Output the (x, y) coordinate of the center of the cell containing the given text.  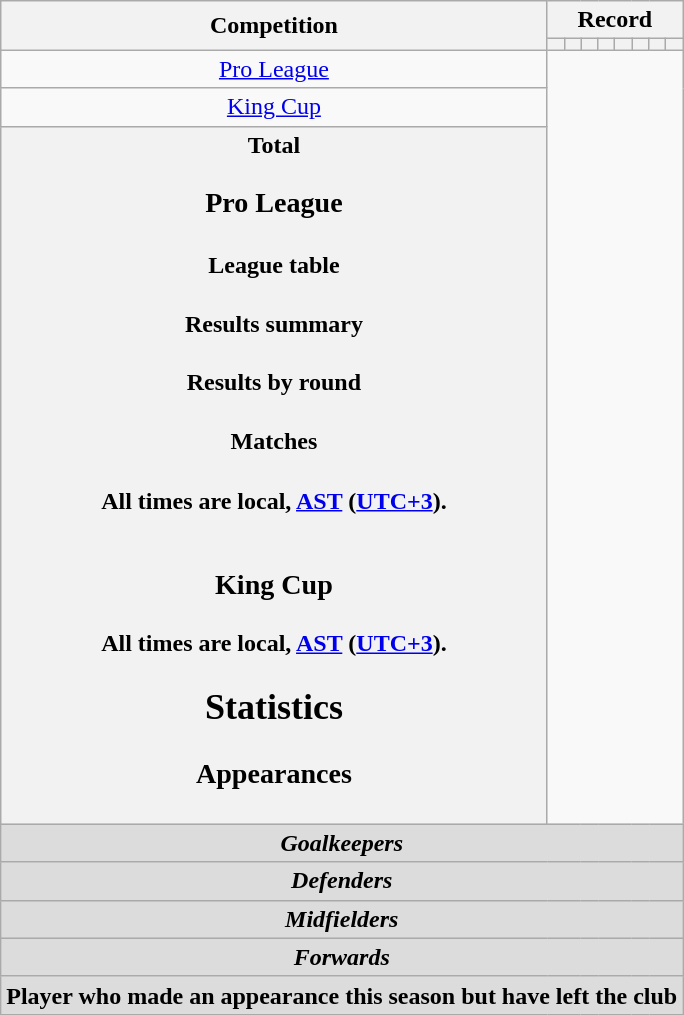
Goalkeepers (342, 843)
Forwards (342, 957)
King Cup (274, 107)
Defenders (342, 881)
Record (615, 20)
Competition (274, 26)
Player who made an appearance this season but have left the club (342, 995)
Pro League (274, 69)
Midfielders (342, 919)
